Output the (X, Y) coordinate of the center of the cell containing the given text.  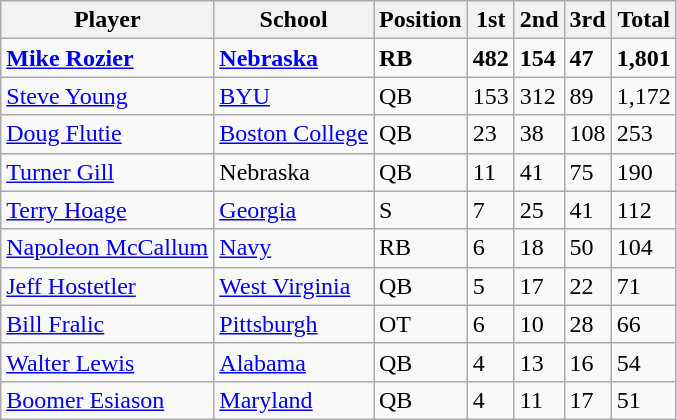
50 (588, 248)
38 (539, 134)
Maryland (294, 400)
Alabama (294, 362)
13 (539, 362)
25 (539, 210)
22 (588, 286)
Navy (294, 248)
Player (108, 20)
482 (490, 58)
OT (421, 324)
Position (421, 20)
Pittsburgh (294, 324)
89 (588, 96)
108 (588, 134)
Walter Lewis (108, 362)
Boomer Esiason (108, 400)
7 (490, 210)
5 (490, 286)
75 (588, 172)
66 (644, 324)
Georgia (294, 210)
Steve Young (108, 96)
1,172 (644, 96)
47 (588, 58)
51 (644, 400)
23 (490, 134)
104 (644, 248)
16 (588, 362)
Doug Flutie (108, 134)
154 (539, 58)
Boston College (294, 134)
West Virginia (294, 286)
1,801 (644, 58)
153 (490, 96)
Mike Rozier (108, 58)
Total (644, 20)
Terry Hoage (108, 210)
112 (644, 210)
Napoleon McCallum (108, 248)
BYU (294, 96)
School (294, 20)
312 (539, 96)
Bill Fralic (108, 324)
10 (539, 324)
Jeff Hostetler (108, 286)
2nd (539, 20)
71 (644, 286)
253 (644, 134)
28 (588, 324)
190 (644, 172)
S (421, 210)
18 (539, 248)
1st (490, 20)
Turner Gill (108, 172)
54 (644, 362)
3rd (588, 20)
